Capture the cell that displays the provided text and extract its [X, Y] central coordinate. 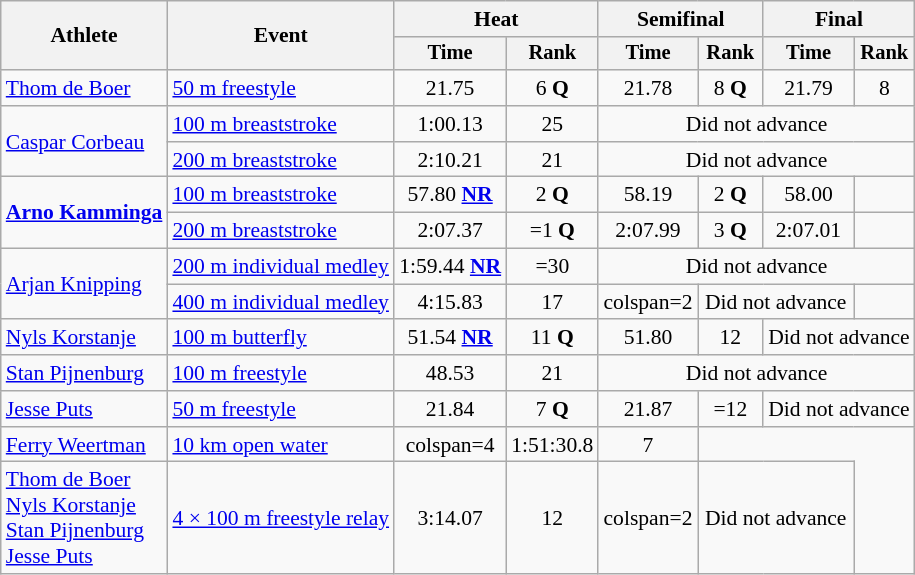
21.78 [648, 88]
Arjan Knipping [84, 284]
Final [839, 19]
4:15.83 [450, 302]
7 [648, 445]
21.84 [450, 409]
48.53 [450, 373]
25 [552, 124]
2:07.37 [450, 231]
Nyls Korstanje [84, 338]
Athlete [84, 36]
57.80 NR [450, 195]
11 Q [552, 338]
1:51:30.8 [552, 445]
2:07.01 [808, 231]
100 m freestyle [280, 373]
Thom de BoerNyls KorstanjeStan PijnenburgJesse Puts [84, 518]
Semifinal [680, 19]
21.79 [808, 88]
100 m butterfly [280, 338]
21.87 [648, 409]
7 Q [552, 409]
51.80 [648, 338]
3:14.07 [450, 518]
1:59.44 NR [450, 267]
10 km open water [280, 445]
Jesse Puts [84, 409]
58.00 [808, 195]
4 × 100 m freestyle relay [280, 518]
58.19 [648, 195]
8 [884, 88]
1:00.13 [450, 124]
51.54 NR [450, 338]
=30 [552, 267]
400 m individual medley [280, 302]
2:07.99 [648, 231]
6 Q [552, 88]
200 m individual medley [280, 267]
17 [552, 302]
Ferry Weertman [84, 445]
Stan Pijnenburg [84, 373]
=12 [731, 409]
Arno Kamminga [84, 212]
Caspar Corbeau [84, 142]
8 Q [731, 88]
Heat [496, 19]
2:10.21 [450, 160]
3 Q [731, 231]
Thom de Boer [84, 88]
colspan=4 [450, 445]
=1 Q [552, 231]
Event [280, 36]
21.75 [450, 88]
